From the cell containing the given text, extract its center point as (x, y) coordinate. 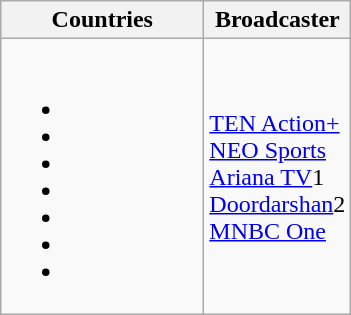
TEN Action+ NEO Sports Ariana TV1 Doordarshan2 MNBC One (278, 176)
Countries (102, 20)
Broadcaster (278, 20)
